Identify which cell holds the provided text, then report its (x, y) central coordinate. 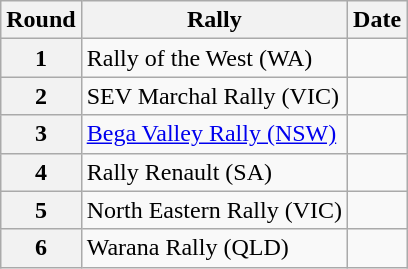
3 (41, 134)
6 (41, 248)
Warana Rally (QLD) (214, 248)
Bega Valley Rally (NSW) (214, 134)
1 (41, 58)
2 (41, 96)
Rally (214, 20)
Round (41, 20)
Date (378, 20)
Rally of the West (WA) (214, 58)
5 (41, 210)
4 (41, 172)
Rally Renault (SA) (214, 172)
SEV Marchal Rally (VIC) (214, 96)
North Eastern Rally (VIC) (214, 210)
